Provide the [x, y] coordinate of the cell's center where the given text is located.  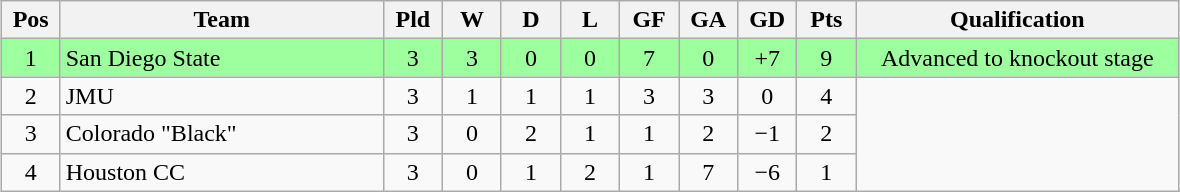
9 [826, 58]
Pos [30, 20]
Colorado "Black" [222, 134]
Houston CC [222, 172]
GF [650, 20]
JMU [222, 96]
San Diego State [222, 58]
−6 [768, 172]
D [530, 20]
+7 [768, 58]
Qualification [1018, 20]
GA [708, 20]
GD [768, 20]
Team [222, 20]
Advanced to knockout stage [1018, 58]
L [590, 20]
−1 [768, 134]
Pts [826, 20]
W [472, 20]
Pld [412, 20]
